Identify which cell holds the provided text, then report its (x, y) central coordinate. 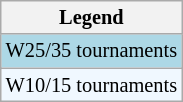
W25/35 tournaments (92, 51)
W10/15 tournaments (92, 85)
Legend (92, 17)
